Return the [X, Y] coordinate for the center point of the cell that contains the specified text.  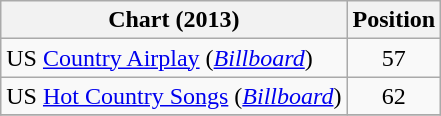
Position [394, 20]
US Hot Country Songs (Billboard) [174, 96]
Chart (2013) [174, 20]
62 [394, 96]
US Country Airplay (Billboard) [174, 58]
57 [394, 58]
